Extract the (x, y) coordinate from the center of the cell holding the provided text.  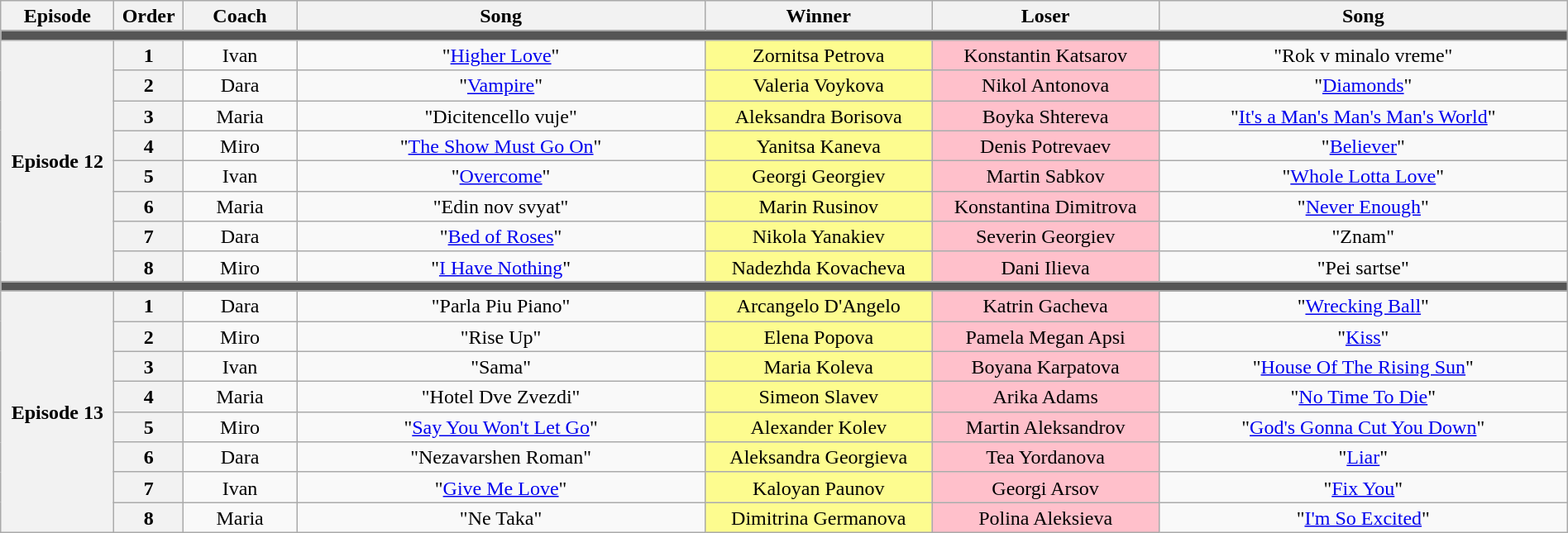
Katrin Gacheva (1045, 306)
Elena Popova (819, 336)
Nikola Yanakiev (819, 236)
Georgi Arsov (1045, 488)
"Whole Lotta Love" (1363, 177)
Konstantin Katsarov (1045, 55)
"Sama" (501, 367)
Georgi Georgiev (819, 177)
Loser (1045, 17)
Episode (58, 17)
"I Have Nothing" (501, 266)
"Diamonds" (1363, 86)
Nadezhda Kovacheva (819, 266)
"Liar" (1363, 458)
Yanitsa Kaneva (819, 145)
"Overcome" (501, 177)
"Rok v minalo vreme" (1363, 55)
Martin Aleksandrov (1045, 426)
"Dicitencello vuje" (501, 116)
Maria Koleva (819, 367)
"Pei sartse" (1363, 266)
Dani Ilieva (1045, 266)
"Ne Taka" (501, 517)
"Rise Up" (501, 336)
"No Time To Die" (1363, 397)
Coach (240, 17)
"Kiss" (1363, 336)
"Bed of Roses" (501, 236)
Pamela Megan Apsi (1045, 336)
Severin Georgiev (1045, 236)
Simeon Slavev (819, 397)
Alexander Kolev (819, 426)
Boyka Shtereva (1045, 116)
"Hotel Dve Zvezdi" (501, 397)
"Believer" (1363, 145)
"I'm So Excited" (1363, 517)
Boyana Karpatova (1045, 367)
Martin Sabkov (1045, 177)
Aleksandra Georgieva (819, 458)
"Znam" (1363, 236)
"Give Me Love" (501, 488)
"Higher Love" (501, 55)
Konstantina Dimitrova (1045, 207)
"House Of The Rising Sun" (1363, 367)
Dimitrina Germanova (819, 517)
"The Show Must Go On" (501, 145)
Zornitsa Petrova (819, 55)
Winner (819, 17)
Arika Adams (1045, 397)
Denis Potrevaev (1045, 145)
"Fix You" (1363, 488)
Tea Yordanova (1045, 458)
Aleksandra Borisova (819, 116)
Nikol Antonova (1045, 86)
"Parla Piu Piano" (501, 306)
"Say You Won't Let Go" (501, 426)
"Wrecking Ball" (1363, 306)
"It's a Man's Man's Man's World" (1363, 116)
Marin Rusinov (819, 207)
"Never Enough" (1363, 207)
Arcangelo D'Angelo (819, 306)
"God's Gonna Cut You Down" (1363, 426)
Kaloyan Paunov (819, 488)
"Nezavarshen Roman" (501, 458)
"Vampire" (501, 86)
"Edin nov svyat" (501, 207)
Polina Aleksieva (1045, 517)
Episode 12 (58, 160)
Episode 13 (58, 412)
Order (149, 17)
Valeria Voykova (819, 86)
